Locate the cell with the specified text and output its (X, Y) center coordinate. 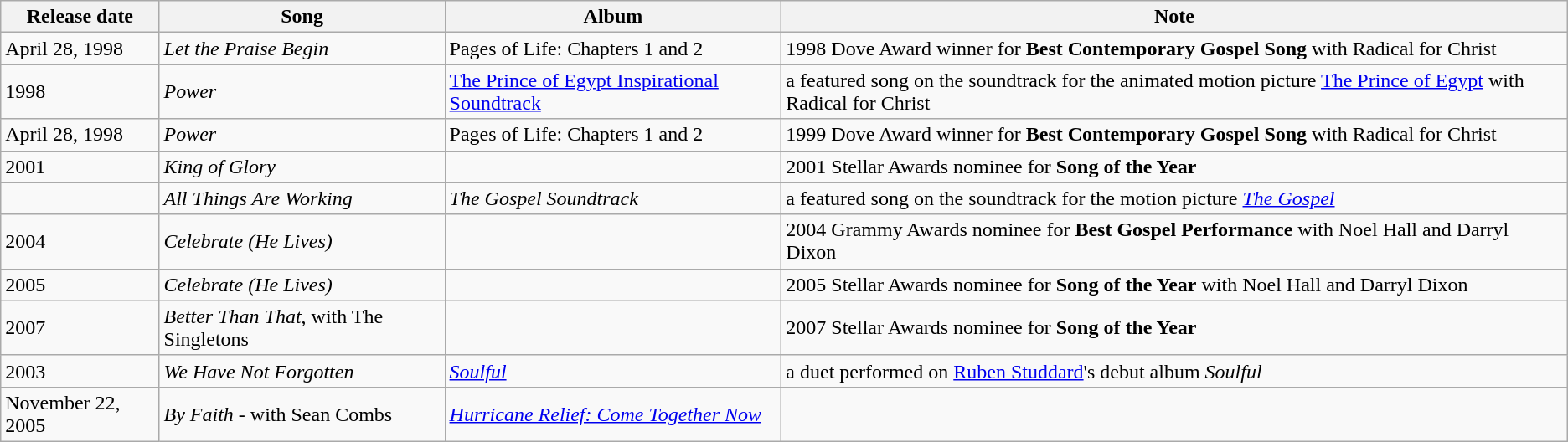
Let the Praise Begin (302, 49)
Song (302, 17)
2007 (80, 328)
Note (1174, 17)
1998 (80, 92)
2005 Stellar Awards nominee for Song of the Year with Noel Hall and Darryl Dixon (1174, 285)
King of Glory (302, 167)
2001 (80, 167)
Better Than That, with The Singletons (302, 328)
2004 Grammy Awards nominee for Best Gospel Performance with Noel Hall and Darryl Dixon (1174, 241)
Release date (80, 17)
2004 (80, 241)
1999 Dove Award winner for Best Contemporary Gospel Song with Radical for Christ (1174, 135)
All Things Are Working (302, 198)
2003 (80, 371)
2007 Stellar Awards nominee for Song of the Year (1174, 328)
a featured song on the soundtrack for the animated motion picture The Prince of Egypt with Radical for Christ (1174, 92)
1998 Dove Award winner for Best Contemporary Gospel Song with Radical for Christ (1174, 49)
Album (613, 17)
Hurricane Relief: Come Together Now (613, 414)
2005 (80, 285)
The Gospel Soundtrack (613, 198)
November 22, 2005 (80, 414)
2001 Stellar Awards nominee for Song of the Year (1174, 167)
The Prince of Egypt Inspirational Soundtrack (613, 92)
a featured song on the soundtrack for the motion picture The Gospel (1174, 198)
Soulful (613, 371)
By Faith - with Sean Combs (302, 414)
We Have Not Forgotten (302, 371)
a duet performed on Ruben Studdard's debut album Soulful (1174, 371)
